Identify which cell holds the provided text, then report its [X, Y] central coordinate. 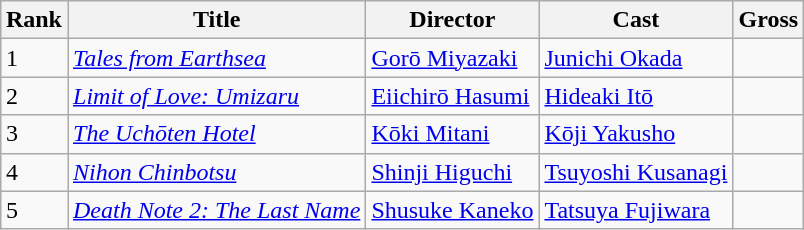
1 [34, 58]
Kōki Mitani [452, 134]
Junichi Okada [636, 58]
5 [34, 210]
Limit of Love: Umizaru [217, 96]
The Uchōten Hotel [217, 134]
Kōji Yakusho [636, 134]
Shusuke Kaneko [452, 210]
Nihon Chinbotsu [217, 172]
Tales from Earthsea [217, 58]
Gorō Miyazaki [452, 58]
4 [34, 172]
Cast [636, 20]
Death Note 2: The Last Name [217, 210]
3 [34, 134]
Title [217, 20]
2 [34, 96]
Gross [768, 20]
Tsuyoshi Kusanagi [636, 172]
Director [452, 20]
Eiichirō Hasumi [452, 96]
Hideaki Itō [636, 96]
Rank [34, 20]
Shinji Higuchi [452, 172]
Tatsuya Fujiwara [636, 210]
